From the cell containing the given text, extract its center point as (X, Y) coordinate. 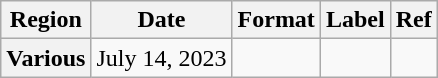
Label (355, 20)
Format (276, 20)
Ref (414, 20)
Various (46, 58)
July 14, 2023 (162, 58)
Region (46, 20)
Date (162, 20)
